Output the [X, Y] coordinate of the center of the cell containing the given text.  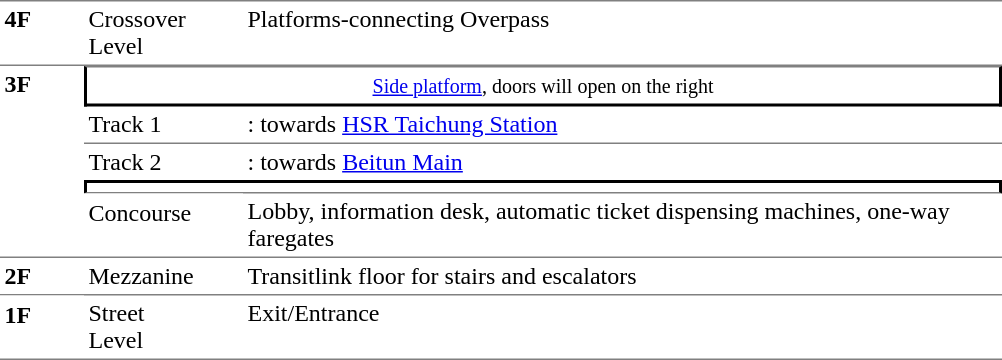
2F [42, 276]
: towards HSR Taichung Station [622, 125]
Concourse [164, 226]
4F [42, 33]
Mezzanine [164, 276]
CrossoverLevel [164, 33]
: towards Beitun Main [622, 162]
StreetLevel [164, 328]
Side platform, doors will open on the right [543, 86]
3F [42, 161]
Platforms-connecting Overpass [622, 33]
1F [42, 328]
Exit/Entrance [622, 328]
Track 1 [164, 125]
Lobby, information desk, automatic ticket dispensing machines, one-way faregates [622, 226]
Track 2 [164, 162]
Transitlink floor for stairs and escalators [622, 276]
